Return the (x, y) coordinate for the center point of the cell that contains the specified text.  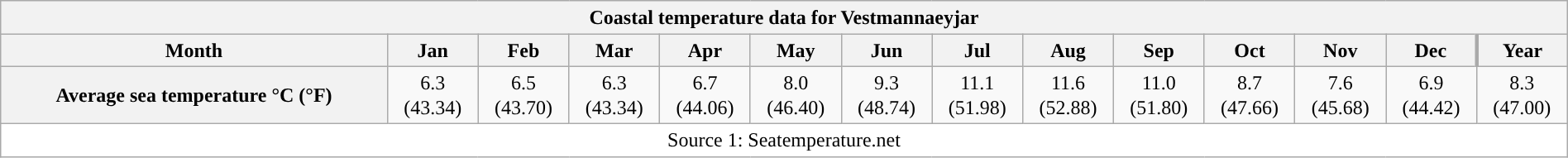
Sep (1159, 50)
Oct (1250, 50)
8.0(46.40) (796, 94)
6.9(44.42) (1432, 94)
11.0(51.80) (1159, 94)
Source 1: Seatemperature.net (784, 140)
Apr (705, 50)
Coastal temperature data for Vestmannaeyjar (784, 17)
6.5(43.70) (523, 94)
Jun (887, 50)
6.7(44.06) (705, 94)
Year (1522, 50)
May (796, 50)
8.7(47.66) (1250, 94)
Average sea temperature °C (°F) (194, 94)
Jul (978, 50)
8.3(47.00) (1522, 94)
Aug (1068, 50)
11.1(51.98) (978, 94)
Month (194, 50)
Nov (1341, 50)
Mar (614, 50)
7.6(45.68) (1341, 94)
Jan (433, 50)
Feb (523, 50)
Dec (1432, 50)
11.6(52.88) (1068, 94)
9.3(48.74) (887, 94)
